Locate the cell with the specified text and output its [X, Y] center coordinate. 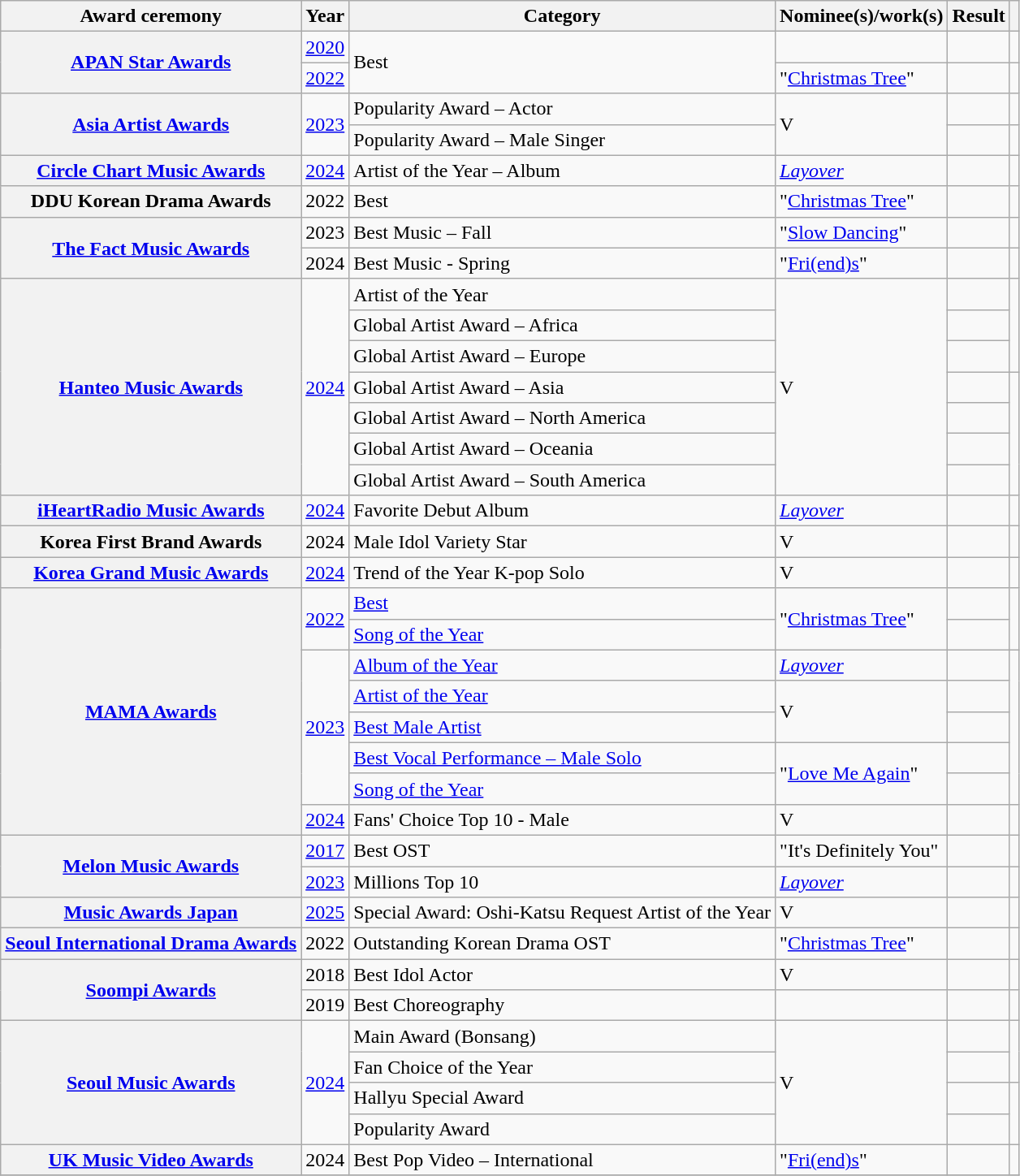
Best OST [562, 850]
Outstanding Korean Drama OST [562, 944]
"Love Me Again" [862, 773]
Global Artist Award – Africa [562, 325]
Seoul Music Awards [151, 1083]
Category [562, 16]
Global Artist Award – South America [562, 480]
Hallyu Special Award [562, 1098]
2020 [325, 47]
Best Vocal Performance – Male Solo [562, 758]
Korea Grand Music Awards [151, 573]
2025 [325, 913]
Global Artist Award – Asia [562, 387]
Fans' Choice Top 10 - Male [562, 819]
DDU Korean Drama Awards [151, 201]
Best Choreography [562, 1005]
Favorite Debut Album [562, 511]
APAN Star Awards [151, 63]
Millions Top 10 [562, 881]
2017 [325, 850]
Best Male Artist [562, 727]
Hanteo Music Awards [151, 387]
Circle Chart Music Awards [151, 171]
Soompi Awards [151, 990]
Year [325, 16]
Global Artist Award – Oceania [562, 449]
Asia Artist Awards [151, 124]
Best Idol Actor [562, 975]
Global Artist Award – Europe [562, 356]
Nominee(s)/work(s) [862, 16]
Best Music - Spring [562, 263]
Seoul International Drama Awards [151, 944]
Award ceremony [151, 16]
Best Pop Video – International [562, 1160]
Artist of the Year – Album [562, 171]
2018 [325, 975]
Trend of the Year K-pop Solo [562, 573]
Korea First Brand Awards [151, 542]
Special Award: Oshi-Katsu Request Artist of the Year [562, 913]
Male Idol Variety Star [562, 542]
"Slow Dancing" [862, 232]
Global Artist Award – North America [562, 418]
Music Awards Japan [151, 913]
Result [979, 16]
Main Award (Bonsang) [562, 1036]
Popularity Award – Actor [562, 109]
The Fact Music Awards [151, 248]
MAMA Awards [151, 711]
Melon Music Awards [151, 866]
iHeartRadio Music Awards [151, 511]
Album of the Year [562, 665]
"It's Definitely You" [862, 850]
Fan Choice of the Year [562, 1067]
2019 [325, 1005]
Popularity Award [562, 1129]
Best Music – Fall [562, 232]
UK Music Video Awards [151, 1160]
Popularity Award – Male Singer [562, 140]
